Pinpoint the cell where the given text exists, returning its (X, Y) midpoint coordinate. 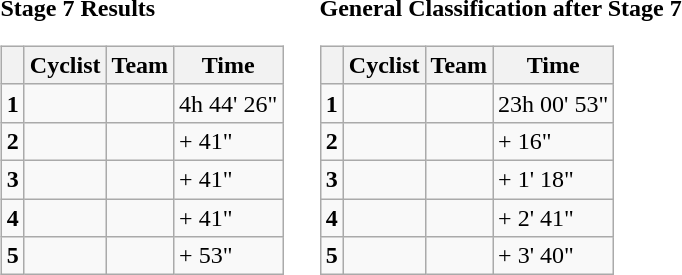
+ 2' 41" (554, 217)
4h 44' 26" (228, 103)
+ 53" (228, 256)
+ 1' 18" (554, 179)
23h 00' 53" (554, 103)
+ 3' 40" (554, 256)
+ 16" (554, 141)
